Identify which cell holds the provided text, then report its [x, y] central coordinate. 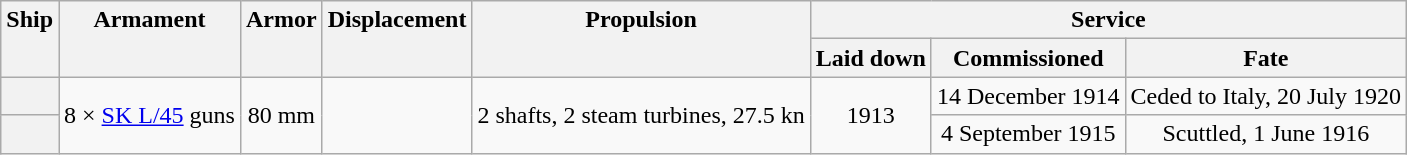
2 shafts, 2 steam turbines, 27.5 kn [641, 115]
Scuttled, 1 June 1916 [1266, 134]
1913 [870, 115]
Ship [30, 39]
4 September 1915 [1028, 134]
80 mm [281, 115]
Laid down [870, 58]
Commissioned [1028, 58]
Fate [1266, 58]
Armament [150, 39]
Displacement [397, 39]
Propulsion [641, 39]
Ceded to Italy, 20 July 1920 [1266, 96]
Armor [281, 39]
14 December 1914 [1028, 96]
Service [1108, 20]
8 × SK L/45 guns [150, 115]
